Output the [x, y] coordinate of the center of the cell containing the given text.  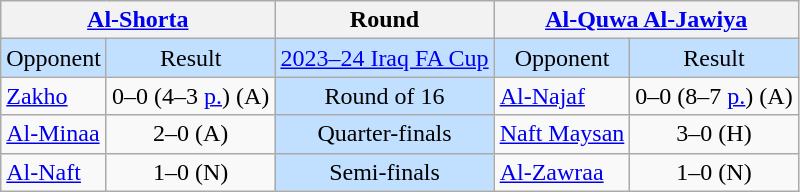
Al-Minaa [54, 134]
Round of 16 [384, 96]
Al-Shorta [138, 20]
Semi-finals [384, 172]
0–0 (8–7 p.) (A) [714, 96]
Al-Zawraa [562, 172]
Quarter-finals [384, 134]
Al-Quwa Al-Jawiya [646, 20]
3–0 (H) [714, 134]
Zakho [54, 96]
0–0 (4–3 p.) (A) [190, 96]
2–0 (A) [190, 134]
2023–24 Iraq FA Cup [384, 58]
Al-Naft [54, 172]
Al-Najaf [562, 96]
Round [384, 20]
Naft Maysan [562, 134]
